Pinpoint the cell where the given text exists, returning its [X, Y] midpoint coordinate. 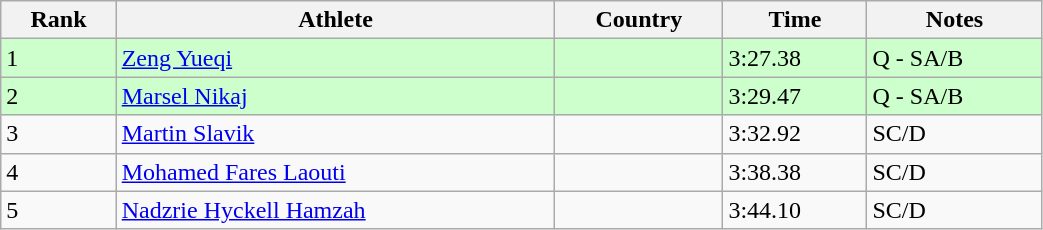
3:29.47 [795, 96]
3:38.38 [795, 172]
5 [58, 210]
4 [58, 172]
Rank [58, 20]
Time [795, 20]
3:27.38 [795, 58]
3:44.10 [795, 210]
Notes [954, 20]
1 [58, 58]
Country [639, 20]
2 [58, 96]
Athlete [336, 20]
Zeng Yueqi [336, 58]
Nadzrie Hyckell Hamzah [336, 210]
Mohamed Fares Laouti [336, 172]
Marsel Nikaj [336, 96]
3:32.92 [795, 134]
Martin Slavik [336, 134]
3 [58, 134]
